Provide the (X, Y) coordinate of the cell's center where the given text is located.  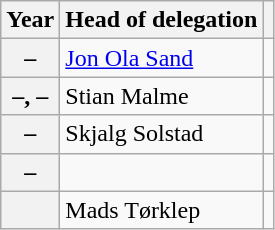
Skjalg Solstad (162, 134)
Year (30, 20)
Mads Tørklep (162, 210)
Jon Ola Sand (162, 58)
Stian Malme (162, 96)
Head of delegation (162, 20)
–, – (30, 96)
